Search for the cell housing the specified text and yield its (X, Y) center coordinate. 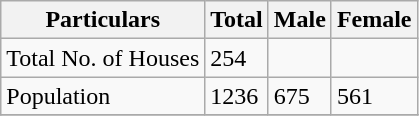
561 (374, 96)
1236 (237, 96)
Population (103, 96)
Total (237, 20)
254 (237, 58)
675 (300, 96)
Total No. of Houses (103, 58)
Particulars (103, 20)
Male (300, 20)
Female (374, 20)
